Search for the cell housing the specified text and yield its (X, Y) center coordinate. 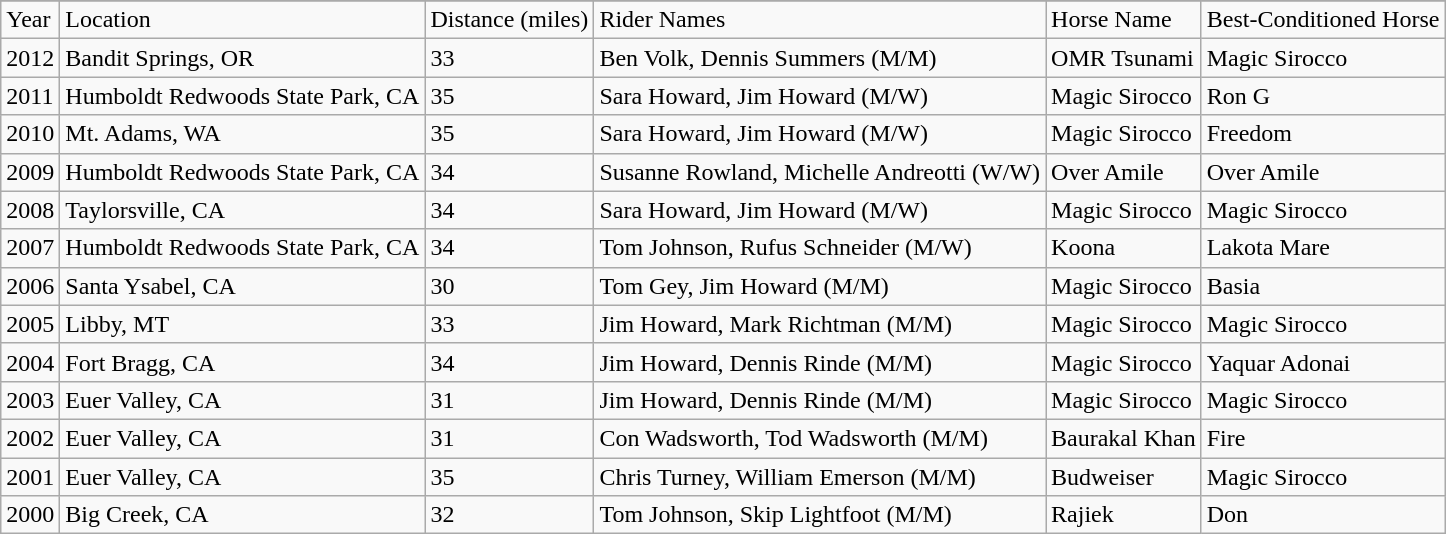
2010 (30, 134)
Ben Volk, Dennis Summers (M/M) (820, 58)
2003 (30, 400)
Bandit Springs, OR (242, 58)
Year (30, 20)
Tom Johnson, Rufus Schneider (M/W) (820, 248)
Best-Conditioned Horse (1323, 20)
Ron G (1323, 96)
32 (510, 515)
Tom Gey, Jim Howard (M/M) (820, 286)
Fire (1323, 438)
Con Wadsworth, Tod Wadsworth (M/M) (820, 438)
Lakota Mare (1323, 248)
2004 (30, 362)
30 (510, 286)
Budweiser (1124, 477)
Chris Turney, William Emerson (M/M) (820, 477)
Freedom (1323, 134)
Basia (1323, 286)
Rajiek (1124, 515)
2009 (30, 172)
Baurakal Khan (1124, 438)
Don (1323, 515)
Distance (miles) (510, 20)
2006 (30, 286)
Santa Ysabel, CA (242, 286)
2002 (30, 438)
2012 (30, 58)
Fort Bragg, CA (242, 362)
Rider Names (820, 20)
Location (242, 20)
2007 (30, 248)
2005 (30, 324)
2001 (30, 477)
Libby, MT (242, 324)
Jim Howard, Mark Richtman (M/M) (820, 324)
Big Creek, CA (242, 515)
OMR Tsunami (1124, 58)
2011 (30, 96)
Tom Johnson, Skip Lightfoot (M/M) (820, 515)
Susanne Rowland, Michelle Andreotti (W/W) (820, 172)
Horse Name (1124, 20)
2000 (30, 515)
Koona (1124, 248)
Mt. Adams, WA (242, 134)
2008 (30, 210)
Taylorsville, CA (242, 210)
Yaquar Adonai (1323, 362)
